Output the (x, y) coordinate of the center of the cell containing the given text.  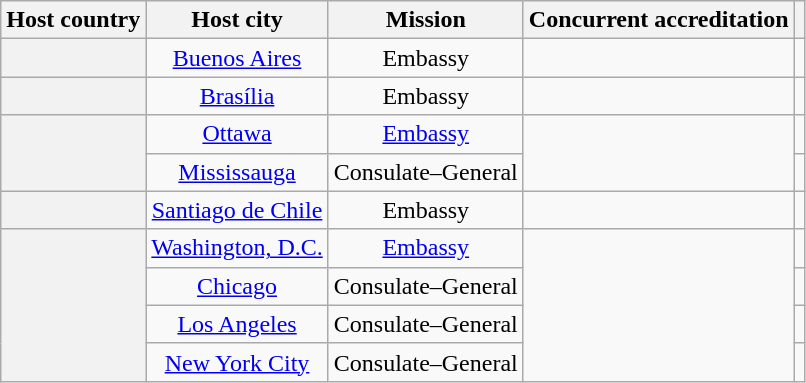
Santiago de Chile (237, 210)
Ottawa (237, 134)
Host city (237, 20)
Los Angeles (237, 324)
Brasília (237, 96)
New York City (237, 362)
Host country (74, 20)
Buenos Aires (237, 58)
Chicago (237, 286)
Washington, D.C. (237, 248)
Mississauga (237, 172)
Concurrent accreditation (658, 20)
Mission (426, 20)
